Detect which cell encompasses the target text, then output its (x, y) center coordinate. 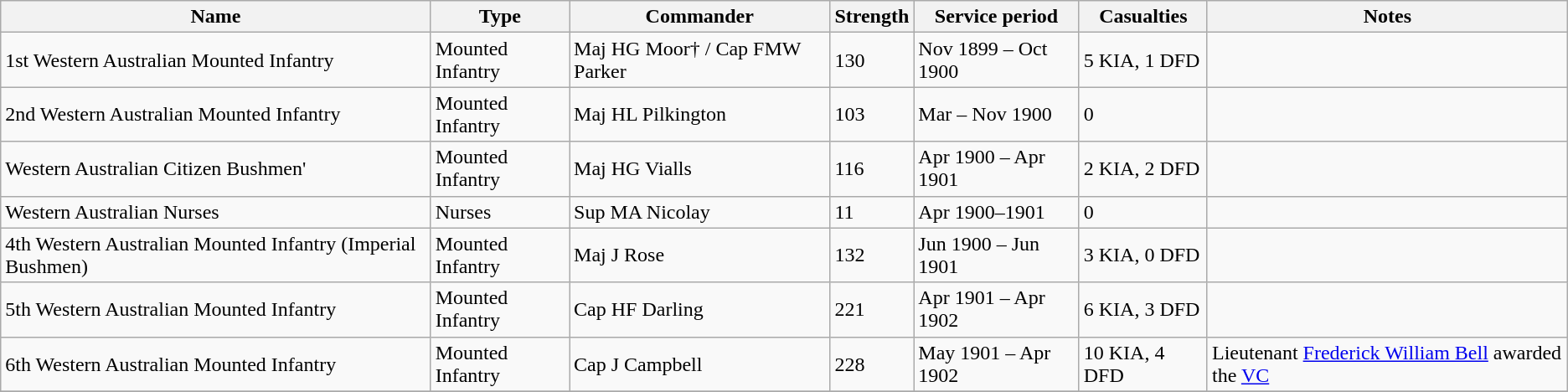
Maj HG Vialls (700, 169)
Type (499, 17)
4th Western Australian Mounted Infantry (Imperial Bushmen) (216, 255)
Nurses (499, 212)
11 (872, 212)
Casualties (1142, 17)
5th Western Australian Mounted Infantry (216, 310)
Apr 1901 – Apr 1902 (997, 310)
221 (872, 310)
116 (872, 169)
2 KIA, 2 DFD (1142, 169)
Maj J Rose (700, 255)
Cap J Campbell (700, 364)
Apr 1900 – Apr 1901 (997, 169)
2nd Western Australian Mounted Infantry (216, 114)
Name (216, 17)
1st Western Australian Mounted Infantry (216, 60)
5 KIA, 1 DFD (1142, 60)
Lieutenant Frederick William Bell awarded the VC (1387, 364)
132 (872, 255)
228 (872, 364)
May 1901 – Apr 1902 (997, 364)
6 KIA, 3 DFD (1142, 310)
Jun 1900 – Jun 1901 (997, 255)
130 (872, 60)
Maj HG Moor† / Cap FMW Parker (700, 60)
Service period (997, 17)
Apr 1900–1901 (997, 212)
103 (872, 114)
Cap HF Darling (700, 310)
Commander (700, 17)
Strength (872, 17)
Mar – Nov 1900 (997, 114)
3 KIA, 0 DFD (1142, 255)
Western Australian Nurses (216, 212)
Western Australian Citizen Bushmen' (216, 169)
10 KIA, 4 DFD (1142, 364)
Notes (1387, 17)
Maj HL Pilkington (700, 114)
6th Western Australian Mounted Infantry (216, 364)
Sup MA Nicolay (700, 212)
Nov 1899 – Oct 1900 (997, 60)
